Locate the cell with the specified text and output its [x, y] center coordinate. 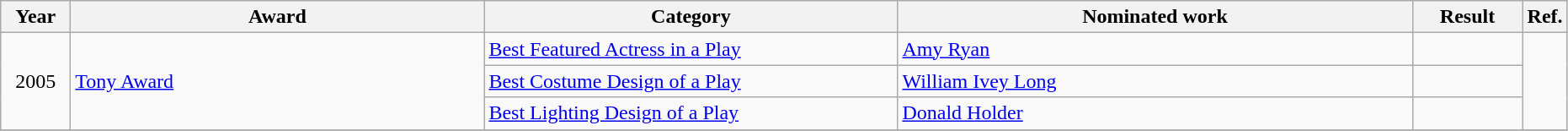
Best Featured Actress in a Play [691, 49]
Best Lighting Design of a Play [691, 113]
Year [35, 17]
Best Costume Design of a Play [691, 81]
Tony Award [278, 81]
Category [691, 17]
2005 [35, 81]
Result [1467, 17]
William Ivey Long [1155, 81]
Amy Ryan [1155, 49]
Ref. [1544, 17]
Award [278, 17]
Nominated work [1155, 17]
Donald Holder [1155, 113]
